Find where the given text appears and provide that cell's center as [X, Y] coordinate. 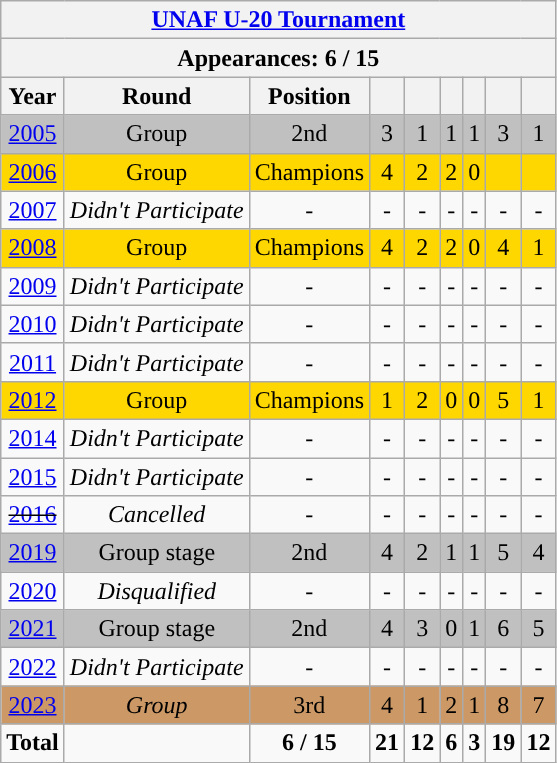
2009 [33, 286]
Round [156, 96]
2021 [33, 629]
6 / 15 [309, 743]
2020 [33, 591]
Appearances: 6 / 15 [278, 58]
2014 [33, 438]
Disqualified [156, 591]
UNAF U-20 Tournament [278, 20]
2010 [33, 324]
2023 [33, 705]
2016 [33, 515]
19 [504, 743]
Year [33, 96]
21 [388, 743]
2006 [33, 172]
2005 [33, 134]
8 [504, 705]
2022 [33, 667]
2011 [33, 362]
2015 [33, 477]
3rd [309, 705]
7 [538, 705]
Total [33, 743]
2019 [33, 553]
Position [309, 96]
2008 [33, 248]
Cancelled [156, 515]
2012 [33, 400]
2007 [33, 210]
